Locate the cell with the specified text and output its (x, y) center coordinate. 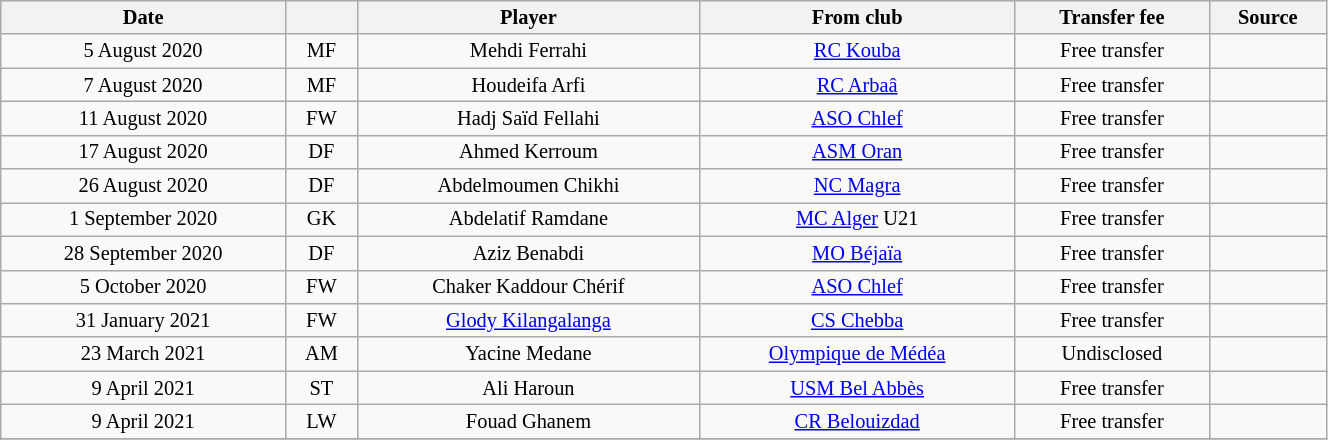
CR Belouizdad (856, 421)
RC Arbaâ (856, 85)
CS Chebba (856, 320)
MO Béjaïa (856, 253)
Abdelmoumen Chikhi (528, 186)
5 October 2020 (144, 287)
Source (1268, 17)
Ahmed Kerroum (528, 152)
From club (856, 17)
28 September 2020 (144, 253)
RC Kouba (856, 51)
5 August 2020 (144, 51)
7 August 2020 (144, 85)
Olympique de Médéa (856, 354)
Fouad Ghanem (528, 421)
Hadj Saïd Fellahi (528, 118)
ST (321, 388)
26 August 2020 (144, 186)
Undisclosed (1112, 354)
Yacine Medane (528, 354)
ASM Oran (856, 152)
MC Alger U21 (856, 219)
NC Magra (856, 186)
Date (144, 17)
Transfer fee (1112, 17)
Glody Kilangalanga (528, 320)
Abdelatif Ramdane (528, 219)
31 January 2021 (144, 320)
1 September 2020 (144, 219)
GK (321, 219)
Aziz Benabdi (528, 253)
17 August 2020 (144, 152)
Houdeifa Arfi (528, 85)
Player (528, 17)
Mehdi Ferrahi (528, 51)
AM (321, 354)
USM Bel Abbès (856, 388)
11 August 2020 (144, 118)
LW (321, 421)
Ali Haroun (528, 388)
23 March 2021 (144, 354)
Chaker Kaddour Chérif (528, 287)
